Scan for the cell matching the given text and deliver its [x, y] coordinate at center. 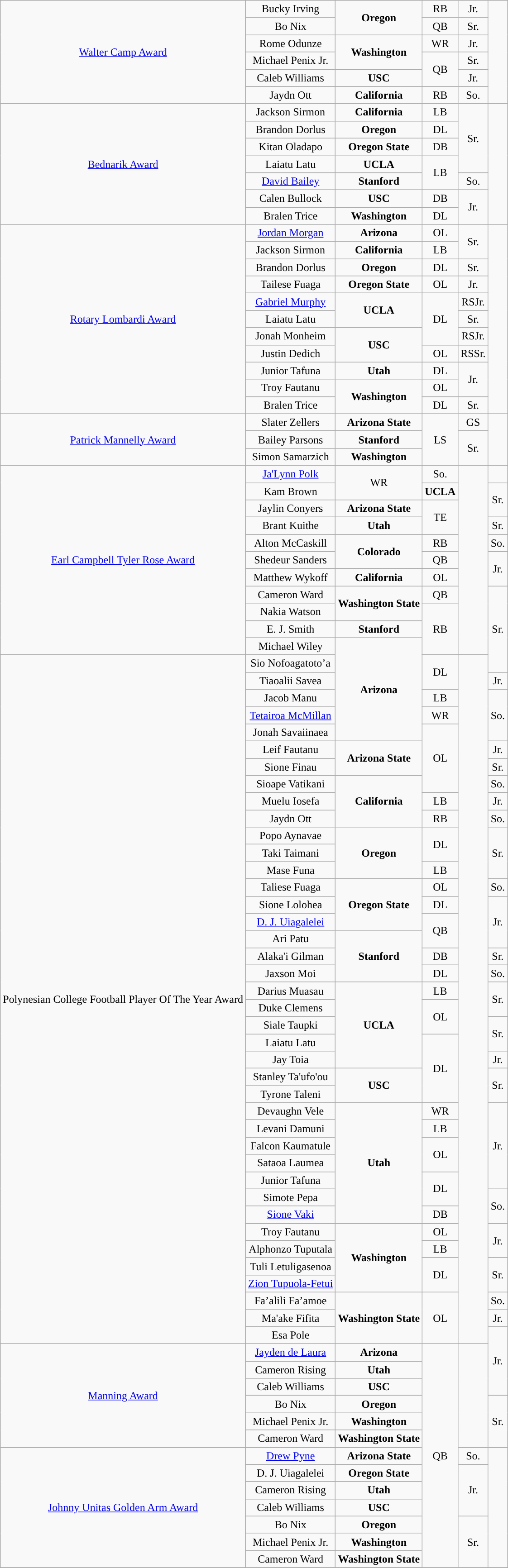
Sioape Vatikani [290, 784]
Colorado [379, 552]
TE [440, 517]
Ja'Lynn Polk [290, 474]
RSSr. [473, 353]
Nakia Watson [290, 612]
Leif Fautanu [290, 749]
Fa’alili Fa’amoe [290, 1301]
Devaughn Vele [290, 1111]
Stanley Ta'ufo'ou [290, 1077]
David Bailey [290, 181]
Michael Wiley [290, 646]
Bailey Parsons [290, 439]
E. J. Smith [290, 629]
Falcon Kaumatule [290, 1146]
Sione Vaki [290, 1215]
Sataoa Laumea [290, 1163]
Rotary Lombardi Award [123, 319]
Jayden de Laura [290, 1353]
Taliese Fuaga [290, 887]
Tetairoa McMillan [290, 715]
Jay Toia [290, 1060]
Levani Damuni [290, 1129]
Jonah Monheim [290, 336]
Sione Finau [290, 767]
Rome Odunze [290, 43]
Kam Brown [290, 491]
Bednarik Award [123, 164]
Jaxson Moi [290, 973]
Sio Nofoagatoto’a [290, 663]
Sione Lolohea [290, 905]
Simote Pepa [290, 1197]
Mase Funa [290, 870]
Tyrone Taleni [290, 1094]
Popo Aynavae [290, 836]
Shedeur Sanders [290, 560]
Bucky Irving [290, 9]
Jonah Savaiinaea [290, 732]
Ari Patu [290, 939]
Earl Campbell Tyler Rose Award [123, 560]
Esa Pole [290, 1335]
Polynesian College Football Player Of The Year Award [123, 999]
Alphonzo Tuputala [290, 1249]
Jaylin Conyers [290, 509]
Walter Camp Award [123, 52]
Patrick Mannelly Award [123, 439]
Taki Taimani [290, 853]
Matthew Wykoff [290, 577]
Tiaoalii Savea [290, 681]
Muelu Iosefa [290, 801]
Alaka'i Gilman [290, 956]
Brant Kuithe [290, 526]
Tuli Letuligasenoa [290, 1266]
GS [473, 422]
Gabriel Murphy [290, 302]
Zion Tupuola-Fetui [290, 1283]
Slater Zellers [290, 422]
Ma'ake Fifita [290, 1318]
LS [440, 439]
Siale Taupki [290, 1025]
Darius Muasau [290, 991]
Calen Bullock [290, 198]
Alton McCaskill [290, 543]
Duke Clemens [290, 1008]
Tailese Fuaga [290, 285]
Simon Samarzich [290, 457]
Justin Dedich [290, 353]
Jordan Morgan [290, 233]
Jacob Manu [290, 698]
Manning Award [123, 1396]
Kitan Oladapo [290, 147]
Drew Pyne [290, 1456]
Johnny Unitas Golden Arm Award [123, 1507]
